Pinpoint the cell where the given text exists, returning its [x, y] midpoint coordinate. 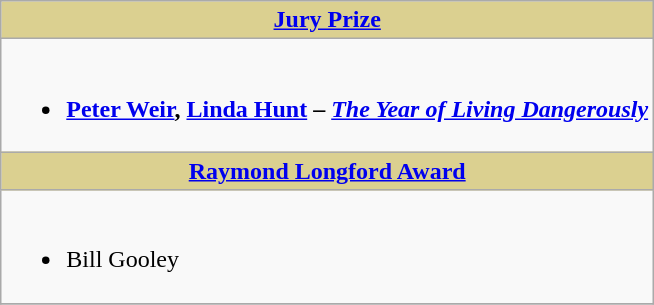
Jury Prize [328, 20]
Peter Weir, Linda Hunt – The Year of Living Dangerously [328, 96]
Raymond Longford Award [328, 171]
Bill Gooley [328, 246]
